Detect which cell encompasses the target text, then output its (X, Y) center coordinate. 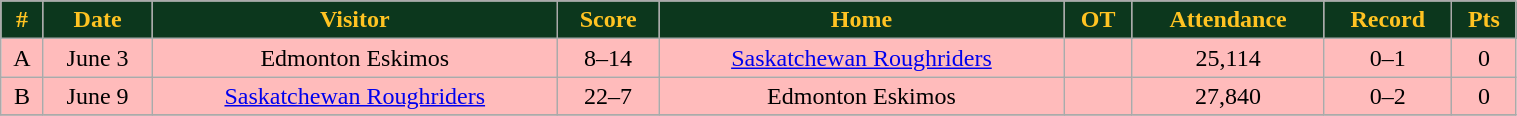
Record (1388, 20)
25,114 (1228, 58)
Date (98, 20)
# (22, 20)
Pts (1484, 20)
Home (862, 20)
June 9 (98, 96)
OT (1098, 20)
27,840 (1228, 96)
0–2 (1388, 96)
B (22, 96)
Visitor (354, 20)
Attendance (1228, 20)
8–14 (608, 58)
22–7 (608, 96)
Score (608, 20)
0–1 (1388, 58)
A (22, 58)
June 3 (98, 58)
